Capture the cell that displays the provided text and extract its (x, y) central coordinate. 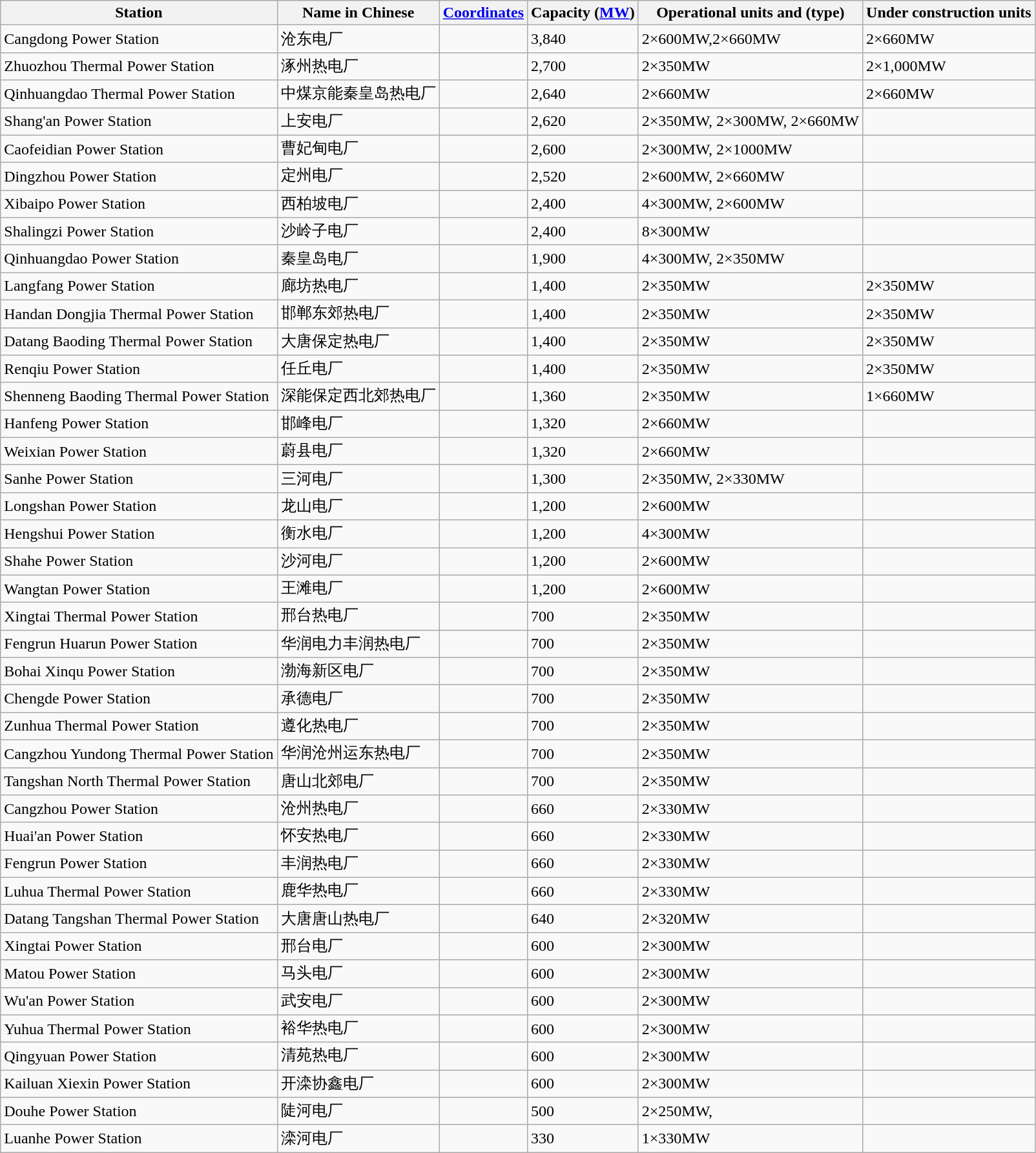
2×300MW, 2×1000MW (751, 149)
Shenneng Baoding Thermal Power Station (139, 397)
Wangtan Power Station (139, 589)
500 (583, 1111)
Dingzhou Power Station (139, 177)
大唐唐山热电厂 (358, 919)
Luanhe Power Station (139, 1138)
Douhe Power Station (139, 1111)
承德电厂 (358, 699)
深能保定西北郊热电厂 (358, 397)
Cangzhou Power Station (139, 809)
2×600MW, 2×660MW (751, 177)
Handan Dongjia Thermal Power Station (139, 314)
龙山电厂 (358, 506)
Hengshui Power Station (139, 534)
Xibaipo Power Station (139, 204)
Shalingzi Power Station (139, 231)
Shang'an Power Station (139, 121)
2,600 (583, 149)
2×1,000MW (949, 66)
1,300 (583, 479)
1,900 (583, 258)
Renqiu Power Station (139, 369)
开滦协鑫电厂 (358, 1084)
Yuhua Thermal Power Station (139, 1028)
Hanfeng Power Station (139, 424)
Huai'an Power Station (139, 836)
2,520 (583, 177)
2×350MW, 2×300MW, 2×660MW (751, 121)
渤海新区电厂 (358, 672)
2×350MW, 2×330MW (751, 479)
1,360 (583, 397)
Kailuan Xiexin Power Station (139, 1084)
2,620 (583, 121)
衡水电厂 (358, 534)
华润电力丰润热电厂 (358, 643)
Under construction units (949, 13)
Sanhe Power Station (139, 479)
曹妃甸电厂 (358, 149)
丰润热电厂 (358, 864)
遵化热电厂 (358, 726)
华润沧州运东热电厂 (358, 753)
Luhua Thermal Power Station (139, 891)
330 (583, 1138)
Capacity (MW) (583, 13)
2,640 (583, 94)
Operational units and (type) (751, 13)
Bohai Xinqu Power Station (139, 672)
8×300MW (751, 231)
Longshan Power Station (139, 506)
Qinhuangdao Thermal Power Station (139, 94)
清苑热电厂 (358, 1057)
Shahe Power Station (139, 562)
大唐保定热电厂 (358, 341)
Xingtai Thermal Power Station (139, 616)
王滩电厂 (358, 589)
邯郸东郊热电厂 (358, 314)
邢台热电厂 (358, 616)
Cangdong Power Station (139, 39)
Qinhuangdao Power Station (139, 258)
3,840 (583, 39)
中煤京能秦皇岛热电厂 (358, 94)
2×320MW (751, 919)
640 (583, 919)
2×600MW,2×660MW (751, 39)
邢台电厂 (358, 946)
廊坊热电厂 (358, 287)
涿州热电厂 (358, 66)
马头电厂 (358, 974)
4×300MW, 2×600MW (751, 204)
邯峰电厂 (358, 424)
Caofeidian Power Station (139, 149)
秦皇岛电厂 (358, 258)
滦河电厂 (358, 1138)
西柏坡电厂 (358, 204)
裕华热电厂 (358, 1028)
沧州热电厂 (358, 809)
Cangzhou Yundong Thermal Power Station (139, 753)
沧东电厂 (358, 39)
蔚县电厂 (358, 451)
定州电厂 (358, 177)
1×330MW (751, 1138)
Wu'an Power Station (139, 1001)
Xingtai Power Station (139, 946)
Name in Chinese (358, 13)
Tangshan North Thermal Power Station (139, 782)
沙河电厂 (358, 562)
Datang Tangshan Thermal Power Station (139, 919)
Langfang Power Station (139, 287)
Fengrun Power Station (139, 864)
沙岭子电厂 (358, 231)
怀安热电厂 (358, 836)
2×250MW, (751, 1111)
武安电厂 (358, 1001)
4×300MW, 2×350MW (751, 258)
三河电厂 (358, 479)
唐山北郊电厂 (358, 782)
任丘电厂 (358, 369)
陡河电厂 (358, 1111)
4×300MW (751, 534)
Qingyuan Power Station (139, 1057)
Datang Baoding Thermal Power Station (139, 341)
Zhuozhou Thermal Power Station (139, 66)
Matou Power Station (139, 974)
鹿华热电厂 (358, 891)
Weixian Power Station (139, 451)
Fengrun Huarun Power Station (139, 643)
上安电厂 (358, 121)
2,700 (583, 66)
Coordinates (483, 13)
Zunhua Thermal Power Station (139, 726)
Chengde Power Station (139, 699)
1×660MW (949, 397)
Station (139, 13)
